Search for the cell housing the specified text and yield its [x, y] center coordinate. 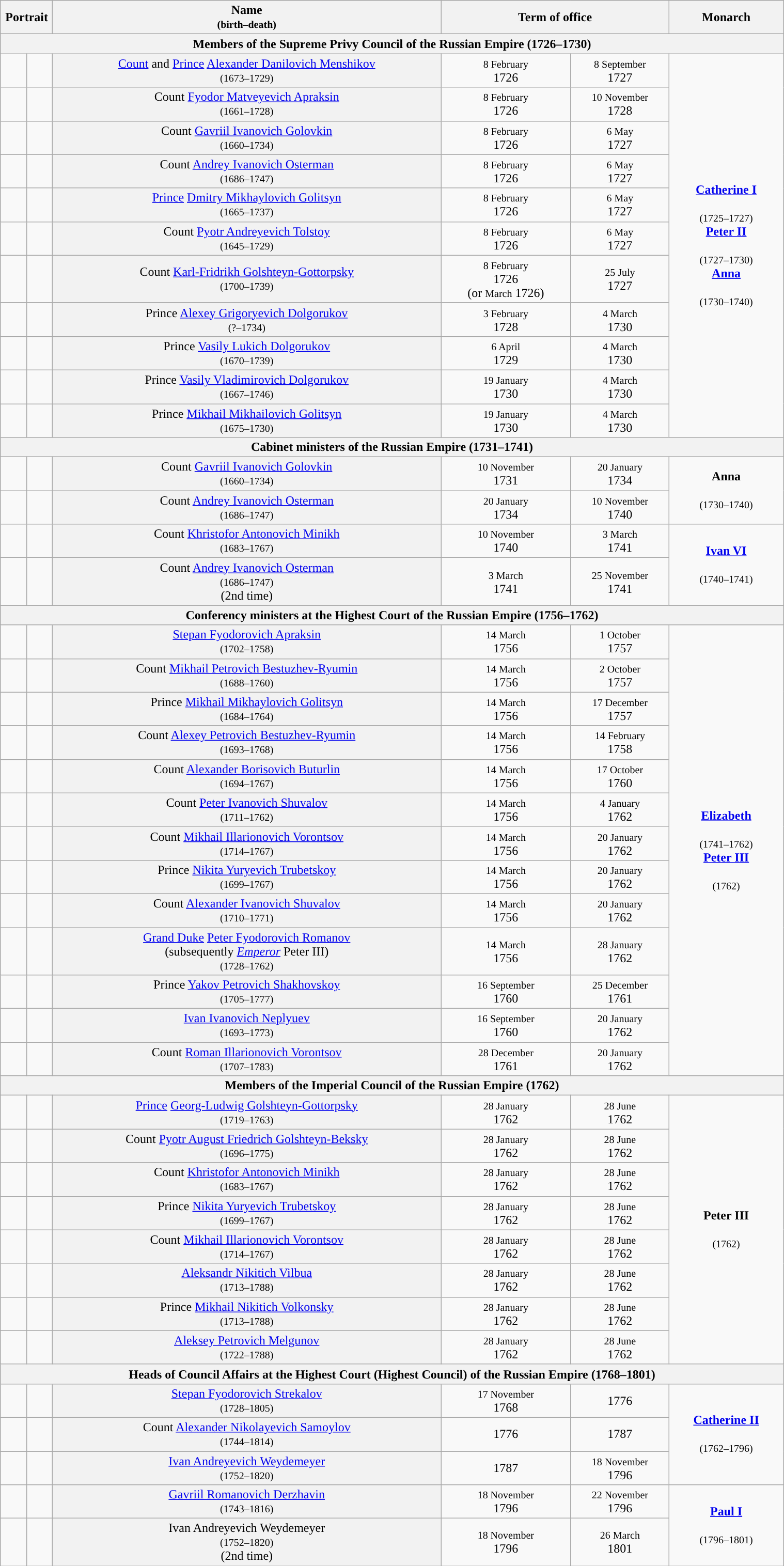
Prince Mikhail Mikhaylovich Golitsyn(1684–1764) [247, 709]
26 March1801 [620, 1542]
Count and Prince Alexander Danilovich Menshikov(1673–1729) [247, 70]
Count Pyotr Andreyevich Tolstoy(1645–1729) [247, 239]
Catherine I(1725–1727)Peter II(1727–1730)Anna(1730–1740) [726, 246]
Elizabeth(1741–1762)Peter III(1762) [726, 850]
Count Alexander Nikolayevich Samoylov(1744–1814) [247, 1434]
Conferency ministers at the Highest Court of the Russian Empire (1756–1762) [391, 615]
3 February1728 [506, 319]
Prince Vasily Lukich Dolgorukov(1670–1739) [247, 353]
Prince Mikhail Mikhailovich Golitsyn(1675–1730) [247, 420]
Ivan Andreyevich Weydemeyer(1752–1820) [247, 1468]
Prince Georg-Ludwig Golshteyn-Gottorpsky(1719–1763) [247, 1113]
4 January1762 [620, 810]
6 April1729 [506, 353]
Catherine II(1762–1796) [726, 1434]
Portrait [27, 18]
Heads of Council Affairs at the Highest Court (Highest Council) of the Russian Empire (1768–1801) [391, 1374]
Count Alexander Ivanovich Shuvalov(1710–1771) [247, 910]
Ivan Andreyevich Weydemeyer(1752–1820)(2nd time) [247, 1542]
Prince Vasily Vladimirovich Dolgorukov(1667–1746) [247, 386]
Count Roman Illarionovich Vorontsov(1707–1783) [247, 1059]
Stepan Fyodorovich Apraksin(1702–1758) [247, 641]
1 October1757 [620, 641]
Ivan VI(1740–1741) [726, 565]
Prince Mikhail Nikitich Volkonsky(1713–1788) [247, 1314]
Count Alexey Petrovich Bestuzhev-Ryumin(1693–1768) [247, 743]
17 December1757 [620, 709]
8 September1727 [620, 70]
10 November1728 [620, 104]
28 December1761 [506, 1059]
Count Andrey Ivanovich Osterman(1686–1747)(2nd time) [247, 582]
Term of office [555, 18]
Grand Duke Peter Fyodorovich Romanov(subsequently Emperor Peter III)(1728–1762) [247, 951]
25 November1741 [620, 582]
Stepan Fyodorovich Strekalov(1728–1805) [247, 1401]
2 October1757 [620, 676]
Aleksandr Nikitich Vilbua(1713–1788) [247, 1280]
Members of the Supreme Privy Council of the Russian Empire (1726–1730) [391, 44]
Anna(1730–1740) [726, 491]
Paul I(1796–1801) [726, 1526]
Gavriil Romanovich Derzhavin(1743–1816) [247, 1502]
Count Peter Ivanovich Shuvalov(1711–1762) [247, 810]
Cabinet ministers of the Russian Empire (1731–1741) [391, 447]
Count Alexander Borisovich Buturlin(1694–1767) [247, 776]
Members of the Imperial Council of the Russian Empire (1762) [391, 1086]
22 November1796 [620, 1502]
Prince Yakov Petrovich Shakhovskoy(1705–1777) [247, 992]
17 October1760 [620, 776]
Prince Dmitry Mikhaylovich Golitsyn(1665–1737) [247, 205]
8 February1726(or March 1726) [506, 279]
10 November1731 [506, 474]
Count Karl-Fridrikh Golshteyn-Gottorpsky(1700–1739) [247, 279]
Ivan Ivanovich Neplyuev(1693–1773) [247, 1026]
25 December1761 [620, 992]
Count Mikhail Petrovich Bestuzhev-Ryumin(1688–1760) [247, 676]
14 February1758 [620, 743]
Count Pyotr August Friedrich Golshteyn-Beksky(1696–1775) [247, 1146]
Count Fyodor Matveyevich Apraksin(1661–1728) [247, 104]
Peter III(1762) [726, 1230]
17 November1768 [506, 1401]
Name(birth–death) [247, 18]
Aleksey Petrovich Melgunov(1722–1788) [247, 1347]
Monarch [726, 18]
25 July1727 [620, 279]
Prince Alexey Grigoryevich Dolgorukov(?–1734) [247, 319]
